Search for the cell housing the specified text and yield its (x, y) center coordinate. 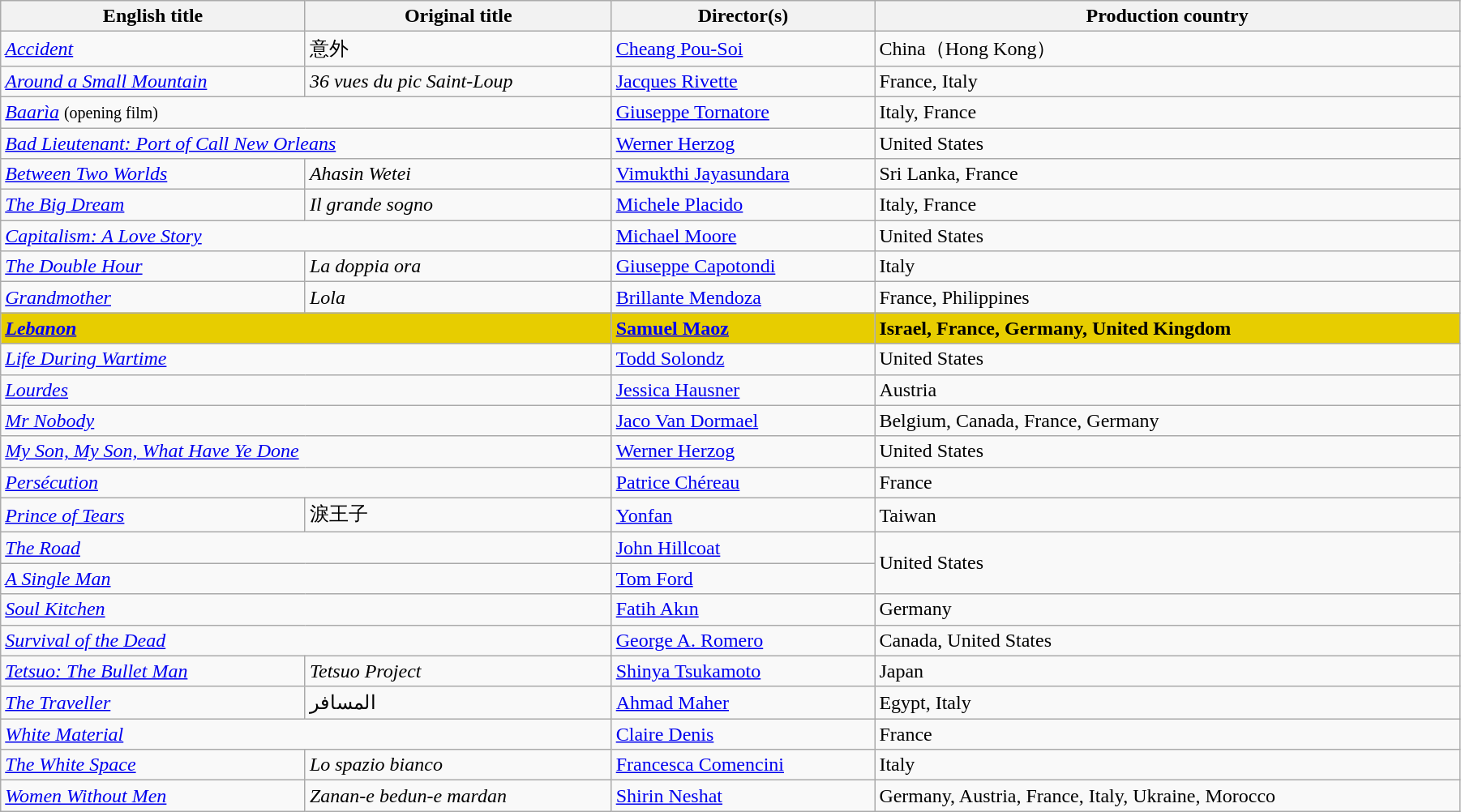
Original title (458, 16)
Around a Small Mountain (153, 81)
Director(s) (743, 16)
My Son, My Son, What Have Ye Done (306, 451)
Francesca Comencini (743, 765)
Giuseppe Tornatore (743, 112)
Women Without Men (153, 796)
Austria (1168, 390)
Production country (1168, 16)
Bad Lieutenant: Port of Call New Orleans (306, 143)
Tetsuo: The Bullet Man (153, 671)
Patrice Chéreau (743, 482)
意外 (458, 49)
Giuseppe Capotondi (743, 267)
淚王子 (458, 515)
Michael Moore (743, 236)
Between Two Worlds (153, 174)
Israel, France, Germany, United Kingdom (1168, 328)
المسافر (458, 703)
Samuel Maoz (743, 328)
Mr Nobody (306, 421)
Jessica Hausner (743, 390)
Japan (1168, 671)
Taiwan (1168, 515)
Survival of the Dead (306, 640)
Life During Wartime (306, 359)
China（Hong Kong） (1168, 49)
Ahmad Maher (743, 703)
Jaco Van Dormael (743, 421)
Lourdes (306, 390)
John Hillcoat (743, 548)
George A. Romero (743, 640)
Capitalism: A Love Story (306, 236)
Belgium, Canada, France, Germany (1168, 421)
Fatih Akın (743, 609)
Prince of Tears (153, 515)
Shirin Neshat (743, 796)
Grandmother (153, 297)
France, Italy (1168, 81)
The White Space (153, 765)
Egypt, Italy (1168, 703)
Il grande sogno (458, 205)
White Material (306, 734)
Shinya Tsukamoto (743, 671)
A Single Man (306, 579)
Vimukthi Jayasundara (743, 174)
Baarìa (opening film) (306, 112)
Todd Solondz (743, 359)
Sri Lanka, France (1168, 174)
Cheang Pou-Soi (743, 49)
Soul Kitchen (306, 609)
Germany (1168, 609)
Lo spazio bianco (458, 765)
Tetsuo Project (458, 671)
Claire Denis (743, 734)
Germany, Austria, France, Italy, Ukraine, Morocco (1168, 796)
Ahasin Wetei (458, 174)
Yonfan (743, 515)
Tom Ford (743, 579)
The Road (306, 548)
The Big Dream (153, 205)
36 vues du pic Saint-Loup (458, 81)
Jacques Rivette (743, 81)
France, Philippines (1168, 297)
Lebanon (306, 328)
Persécution (306, 482)
English title (153, 16)
Canada, United States (1168, 640)
Michele Placido (743, 205)
Accident (153, 49)
Brillante Mendoza (743, 297)
The Traveller (153, 703)
La doppia ora (458, 267)
The Double Hour (153, 267)
Zanan-e bedun-e mardan (458, 796)
Lola (458, 297)
